Detect which cell encompasses the target text, then output its [X, Y] center coordinate. 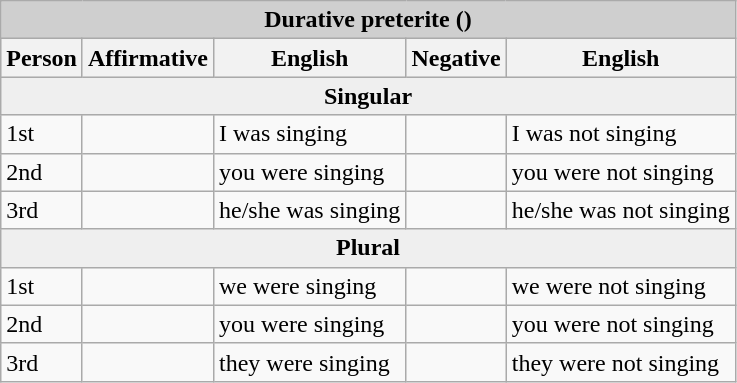
he/she was not singing [620, 210]
he/she was singing [309, 210]
Durative preterite () [368, 20]
Affirmative [148, 58]
Plural [368, 248]
they were singing [309, 362]
Person [42, 58]
Singular [368, 96]
I was singing [309, 134]
we were not singing [620, 286]
we were singing [309, 286]
I was not singing [620, 134]
they were not singing [620, 362]
Negative [456, 58]
